Scan for the cell matching the given text and deliver its (X, Y) coordinate at center. 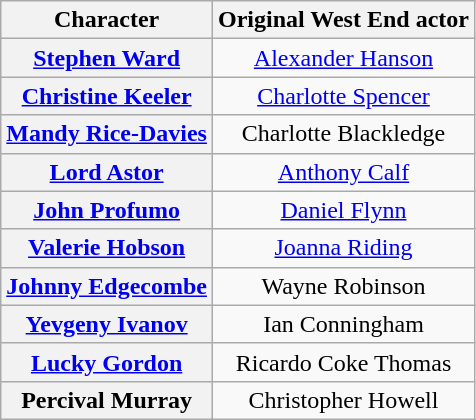
Stephen Ward (107, 58)
Lord Astor (107, 172)
Christopher Howell (344, 400)
Alexander Hanson (344, 58)
Ian Conningham (344, 324)
Charlotte Blackledge (344, 134)
Mandy Rice-Davies (107, 134)
Ricardo Coke Thomas (344, 362)
Daniel Flynn (344, 210)
Anthony Calf (344, 172)
Johnny Edgecombe (107, 286)
John Profumo (107, 210)
Charlotte Spencer (344, 96)
Christine Keeler (107, 96)
Lucky Gordon (107, 362)
Yevgeny Ivanov (107, 324)
Character (107, 20)
Percival Murray (107, 400)
Valerie Hobson (107, 248)
Wayne Robinson (344, 286)
Joanna Riding (344, 248)
Original West End actor (344, 20)
